Pinpoint the cell where the given text exists, returning its [x, y] midpoint coordinate. 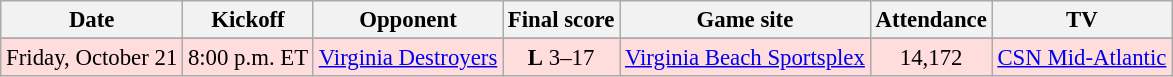
Friday, October 21 [92, 58]
TV [1082, 20]
14,172 [931, 58]
L 3–17 [562, 58]
8:00 p.m. ET [248, 58]
Kickoff [248, 20]
CSN Mid-Atlantic [1082, 58]
Final score [562, 20]
Attendance [931, 20]
Opponent [408, 20]
Game site [745, 20]
Date [92, 20]
Virginia Destroyers [408, 58]
Virginia Beach Sportsplex [745, 58]
